From the cell containing the given text, extract its center point as [x, y] coordinate. 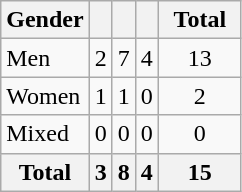
Women [45, 96]
15 [200, 172]
Mixed [45, 134]
7 [124, 58]
8 [124, 172]
3 [100, 172]
Men [45, 58]
13 [200, 58]
Gender [45, 20]
